Return the (x, y) coordinate for the center point of the cell that contains the specified text.  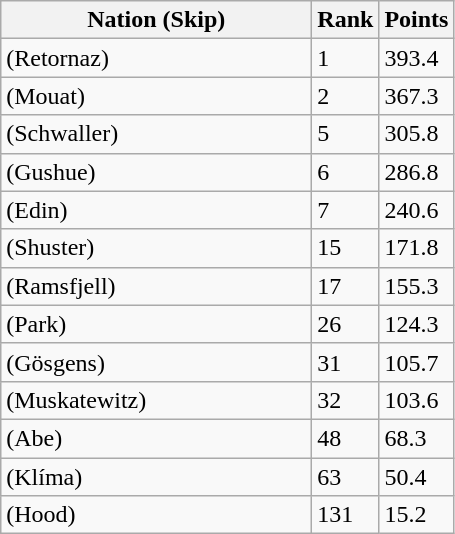
(Edin) (156, 210)
26 (346, 324)
32 (346, 400)
(Park) (156, 324)
7 (346, 210)
131 (346, 515)
(Gushue) (156, 172)
(Abe) (156, 438)
(Shuster) (156, 248)
1 (346, 58)
Points (416, 20)
(Klíma) (156, 477)
5 (346, 134)
(Schwaller) (156, 134)
48 (346, 438)
50.4 (416, 477)
6 (346, 172)
(Hood) (156, 515)
(Muskatewitz) (156, 400)
63 (346, 477)
31 (346, 362)
17 (346, 286)
367.3 (416, 96)
240.6 (416, 210)
(Mouat) (156, 96)
68.3 (416, 438)
171.8 (416, 248)
(Ramsfjell) (156, 286)
2 (346, 96)
286.8 (416, 172)
Rank (346, 20)
15.2 (416, 515)
(Gösgens) (156, 362)
(Retornaz) (156, 58)
305.8 (416, 134)
103.6 (416, 400)
124.3 (416, 324)
393.4 (416, 58)
155.3 (416, 286)
15 (346, 248)
105.7 (416, 362)
Nation (Skip) (156, 20)
